Identify which cell holds the provided text, then report its (X, Y) central coordinate. 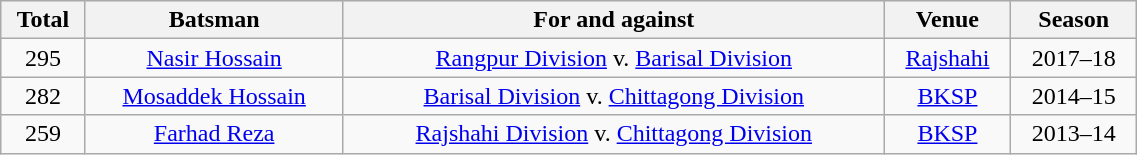
2014–15 (1074, 96)
Season (1074, 20)
Batsman (214, 20)
Rajshahi (947, 58)
Rajshahi Division v. Chittagong Division (614, 134)
295 (43, 58)
Venue (947, 20)
Barisal Division v. Chittagong Division (614, 96)
For and against (614, 20)
259 (43, 134)
2017–18 (1074, 58)
282 (43, 96)
2013–14 (1074, 134)
Total (43, 20)
Mosaddek Hossain (214, 96)
Nasir Hossain (214, 58)
Farhad Reza (214, 134)
Rangpur Division v. Barisal Division (614, 58)
